Locate the cell with the specified text and output its [X, Y] center coordinate. 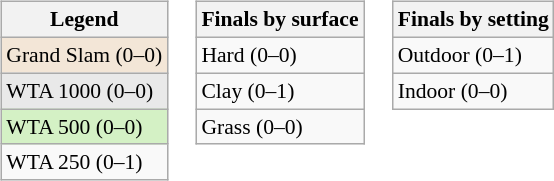
Outdoor (0–1) [474, 55]
Finals by surface [280, 20]
Grass (0–0) [280, 127]
WTA 1000 (0–0) [84, 91]
Grand Slam (0–0) [84, 55]
Legend [84, 20]
WTA 250 (0–1) [84, 162]
Indoor (0–0) [474, 91]
WTA 500 (0–0) [84, 127]
Finals by setting [474, 20]
Clay (0–1) [280, 91]
Hard (0–0) [280, 55]
